Output the (X, Y) coordinate of the center of the cell containing the given text.  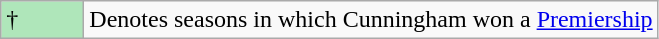
Denotes seasons in which Cunningham won a Premiership (371, 20)
† (42, 20)
